Locate the cell with the specified text and output its [x, y] center coordinate. 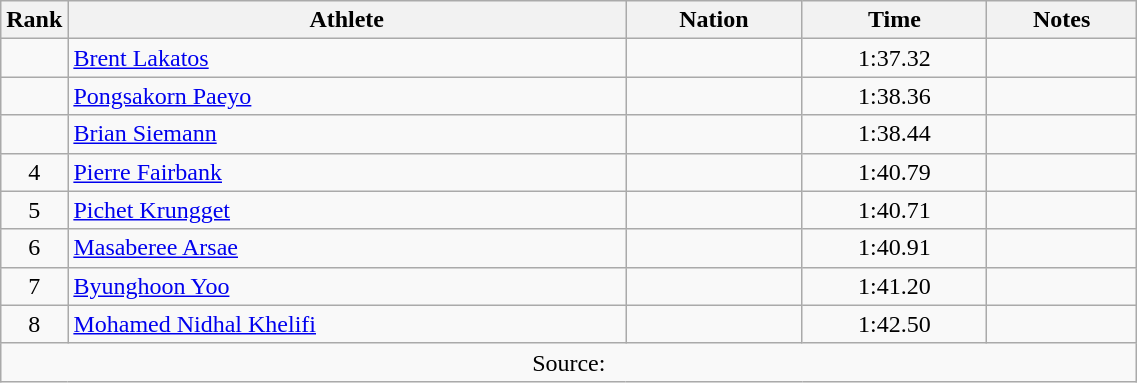
Rank [34, 20]
Notes [1061, 20]
8 [34, 324]
1:38.44 [894, 134]
7 [34, 286]
Masaberee Arsae [347, 248]
Brian Siemann [347, 134]
1:37.32 [894, 58]
Athlete [347, 20]
4 [34, 172]
Pichet Krungget [347, 210]
1:42.50 [894, 324]
Mohamed Nidhal Khelifi [347, 324]
Source: [569, 362]
Nation [714, 20]
5 [34, 210]
Pierre Fairbank [347, 172]
Byunghoon Yoo [347, 286]
1:40.79 [894, 172]
Time [894, 20]
1:40.91 [894, 248]
6 [34, 248]
Brent Lakatos [347, 58]
1:41.20 [894, 286]
Pongsakorn Paeyo [347, 96]
1:40.71 [894, 210]
1:38.36 [894, 96]
